Output the [x, y] coordinate of the center of the cell containing the given text.  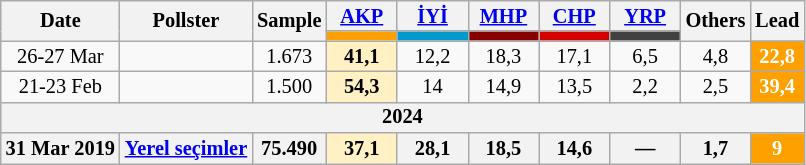
CHP [574, 16]
2024 [402, 118]
2,5 [716, 86]
— [646, 148]
1.673 [289, 56]
2,2 [646, 86]
21-23 Feb [60, 86]
39,4 [777, 86]
17,1 [574, 56]
31 Mar 2019 [60, 148]
37,1 [362, 148]
Yerel seçimler [186, 148]
9 [777, 148]
Pollster [186, 20]
75.490 [289, 148]
YRP [646, 16]
18,3 [504, 56]
Others [716, 20]
4,8 [716, 56]
28,1 [432, 148]
18,5 [504, 148]
İYİ [432, 16]
22,8 [777, 56]
MHP [504, 16]
26-27 Mar [60, 56]
1,7 [716, 148]
14 [432, 86]
14,9 [504, 86]
AKP [362, 16]
12,2 [432, 56]
13,5 [574, 86]
6,5 [646, 56]
Date [60, 20]
54,3 [362, 86]
41,1 [362, 56]
14,6 [574, 148]
1.500 [289, 86]
Lead [777, 20]
Sample [289, 20]
